Locate the cell with the specified text and output its (x, y) center coordinate. 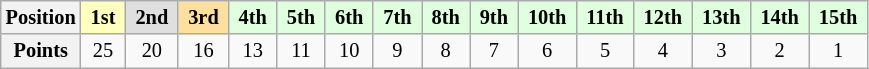
10 (349, 51)
5th (301, 17)
11 (301, 51)
4 (663, 51)
13 (253, 51)
8th (446, 17)
9 (397, 51)
4th (253, 17)
25 (104, 51)
16 (203, 51)
6th (349, 17)
3rd (203, 17)
7th (397, 17)
9th (494, 17)
Points (41, 51)
3 (721, 51)
13th (721, 17)
1st (104, 17)
6 (547, 51)
Position (41, 17)
2 (779, 51)
15th (838, 17)
20 (152, 51)
12th (663, 17)
11th (604, 17)
10th (547, 17)
7 (494, 51)
8 (446, 51)
1 (838, 51)
2nd (152, 17)
5 (604, 51)
14th (779, 17)
